Pinpoint the cell where the given text exists, returning its (x, y) midpoint coordinate. 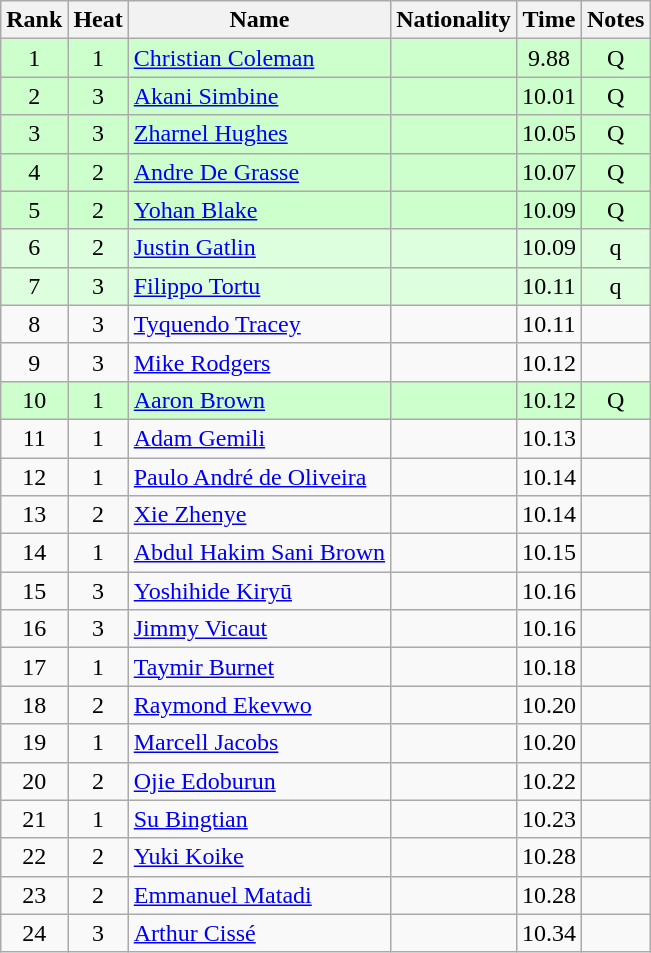
23 (34, 895)
15 (34, 591)
22 (34, 857)
Xie Zhenye (259, 515)
Adam Gemili (259, 438)
Rank (34, 20)
Taymir Burnet (259, 667)
Tyquendo Tracey (259, 324)
Yoshihide Kiryū (259, 591)
20 (34, 781)
Abdul Hakim Sani Brown (259, 553)
12 (34, 477)
4 (34, 172)
Justin Gatlin (259, 248)
Christian Coleman (259, 58)
Yohan Blake (259, 210)
Ojie Edoburun (259, 781)
10.23 (548, 819)
8 (34, 324)
10 (34, 400)
9.88 (548, 58)
10.01 (548, 96)
6 (34, 248)
21 (34, 819)
Time (548, 20)
10.18 (548, 667)
Nationality (454, 20)
13 (34, 515)
Akani Simbine (259, 96)
Jimmy Vicaut (259, 629)
Mike Rodgers (259, 362)
7 (34, 286)
Marcell Jacobs (259, 743)
Filippo Tortu (259, 286)
Zharnel Hughes (259, 134)
10.15 (548, 553)
10.05 (548, 134)
19 (34, 743)
Su Bingtian (259, 819)
Name (259, 20)
Yuki Koike (259, 857)
11 (34, 438)
14 (34, 553)
18 (34, 705)
Raymond Ekevwo (259, 705)
Paulo André de Oliveira (259, 477)
10.13 (548, 438)
10.22 (548, 781)
9 (34, 362)
10.07 (548, 172)
24 (34, 933)
Andre De Grasse (259, 172)
Aaron Brown (259, 400)
10.34 (548, 933)
Heat (98, 20)
17 (34, 667)
Notes (615, 20)
16 (34, 629)
Arthur Cissé (259, 933)
5 (34, 210)
Emmanuel Matadi (259, 895)
